Pinpoint the cell where the given text exists, returning its [x, y] midpoint coordinate. 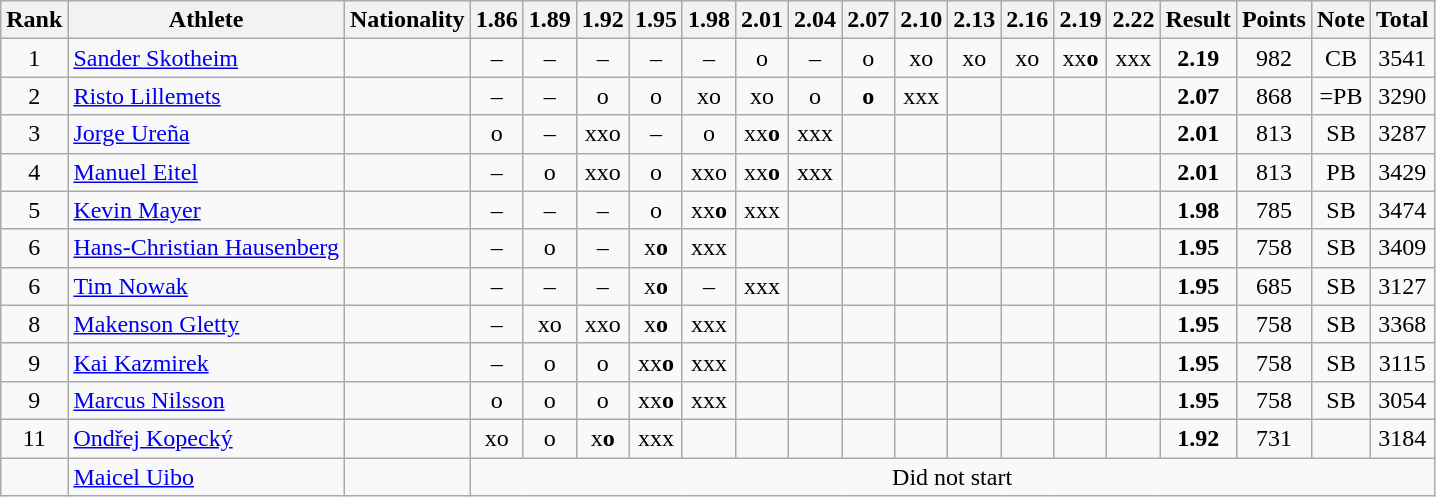
3127 [1402, 286]
2.04 [816, 20]
Did not start [952, 477]
Makenson Gletty [206, 324]
1.86 [496, 20]
3409 [1402, 248]
731 [1274, 438]
3541 [1402, 58]
Sander Skotheim [206, 58]
Athlete [206, 20]
Manuel Eitel [206, 172]
2.10 [922, 20]
Risto Lillemets [206, 96]
CB [1340, 58]
1.89 [550, 20]
785 [1274, 210]
Marcus Nilsson [206, 400]
3184 [1402, 438]
3290 [1402, 96]
2.22 [1134, 20]
11 [34, 438]
Result [1198, 20]
Total [1402, 20]
Hans-Christian Hausenberg [206, 248]
Jorge Ureña [206, 134]
Note [1340, 20]
1 [34, 58]
=PB [1340, 96]
Maicel Uibo [206, 477]
868 [1274, 96]
5 [34, 210]
Nationality [407, 20]
Rank [34, 20]
Kevin Mayer [206, 210]
Tim Nowak [206, 286]
Kai Kazmirek [206, 362]
4 [34, 172]
8 [34, 324]
3054 [1402, 400]
3429 [1402, 172]
3115 [1402, 362]
3474 [1402, 210]
3 [34, 134]
982 [1274, 58]
PB [1340, 172]
3287 [1402, 134]
3368 [1402, 324]
685 [1274, 286]
Points [1274, 20]
2.13 [974, 20]
2.16 [1028, 20]
Ondřej Kopecký [206, 438]
2 [34, 96]
